Locate the cell with the specified text and output its [x, y] center coordinate. 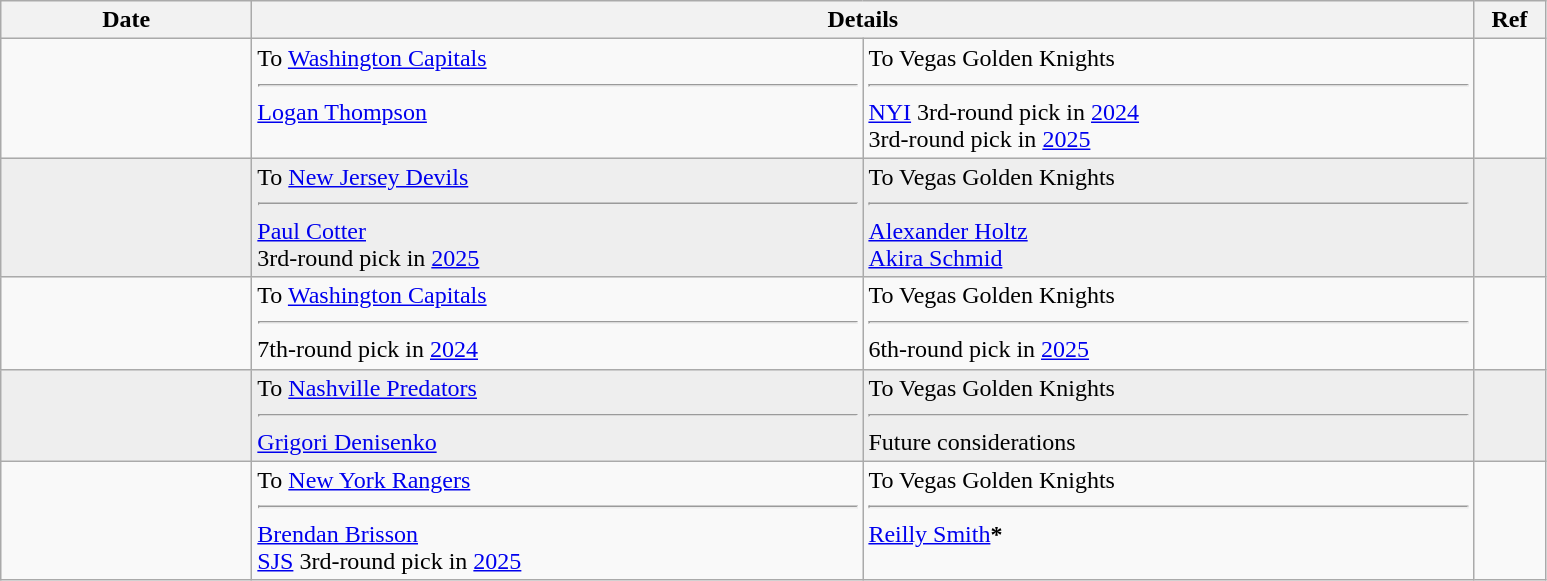
To Washington CapitalsLogan Thompson [558, 98]
To Washington Capitals7th-round pick in 2024 [558, 323]
Date [126, 20]
To Vegas Golden KnightsReilly Smith* [1168, 520]
To Nashville PredatorsGrigori Denisenko [558, 415]
To Vegas Golden KnightsAlexander HoltzAkira Schmid [1168, 218]
To Vegas Golden Knights6th-round pick in 2025 [1168, 323]
To New Jersey DevilsPaul Cotter3rd-round pick in 2025 [558, 218]
Ref [1510, 20]
Details [863, 20]
To Vegas Golden KnightsNYI 3rd-round pick in 20243rd-round pick in 2025 [1168, 98]
To Vegas Golden KnightsFuture considerations [1168, 415]
To New York RangersBrendan BrissonSJS 3rd-round pick in 2025 [558, 520]
